Extract the [X, Y] coordinate from the center of the cell holding the provided text.  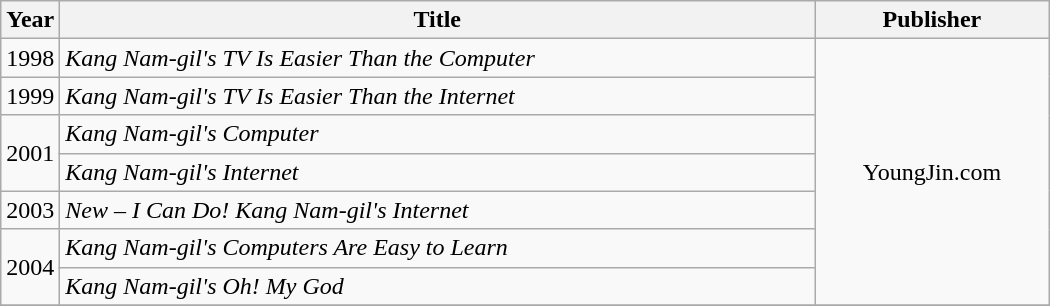
Kang Nam-gil's Computers Are Easy to Learn [438, 248]
Publisher [932, 20]
Title [438, 20]
1999 [30, 96]
1998 [30, 58]
Kang Nam-gil's Computer [438, 134]
Kang Nam-gil's Internet [438, 172]
Kang Nam-gil's TV Is Easier Than the Internet [438, 96]
Kang Nam-gil's TV Is Easier Than the Computer [438, 58]
2001 [30, 153]
2003 [30, 210]
Year [30, 20]
2004 [30, 267]
YoungJin.com [932, 172]
New – I Can Do! Kang Nam-gil's Internet [438, 210]
Kang Nam-gil's Oh! My God [438, 286]
